From the cell containing the given text, extract its center point as (x, y) coordinate. 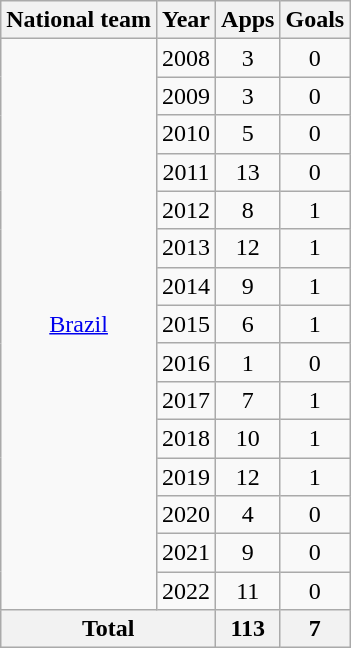
2018 (186, 438)
Year (186, 20)
11 (248, 591)
2009 (186, 96)
2008 (186, 58)
2011 (186, 172)
National team (79, 20)
5 (248, 134)
2015 (186, 324)
8 (248, 210)
10 (248, 438)
13 (248, 172)
6 (248, 324)
Brazil (79, 324)
2016 (186, 362)
2010 (186, 134)
2012 (186, 210)
2013 (186, 248)
2020 (186, 515)
Total (108, 629)
4 (248, 515)
2014 (186, 286)
2022 (186, 591)
2019 (186, 477)
113 (248, 629)
2021 (186, 553)
2017 (186, 400)
Apps (248, 20)
Goals (315, 20)
